Extract the (x, y) coordinate from the center of the cell holding the provided text.  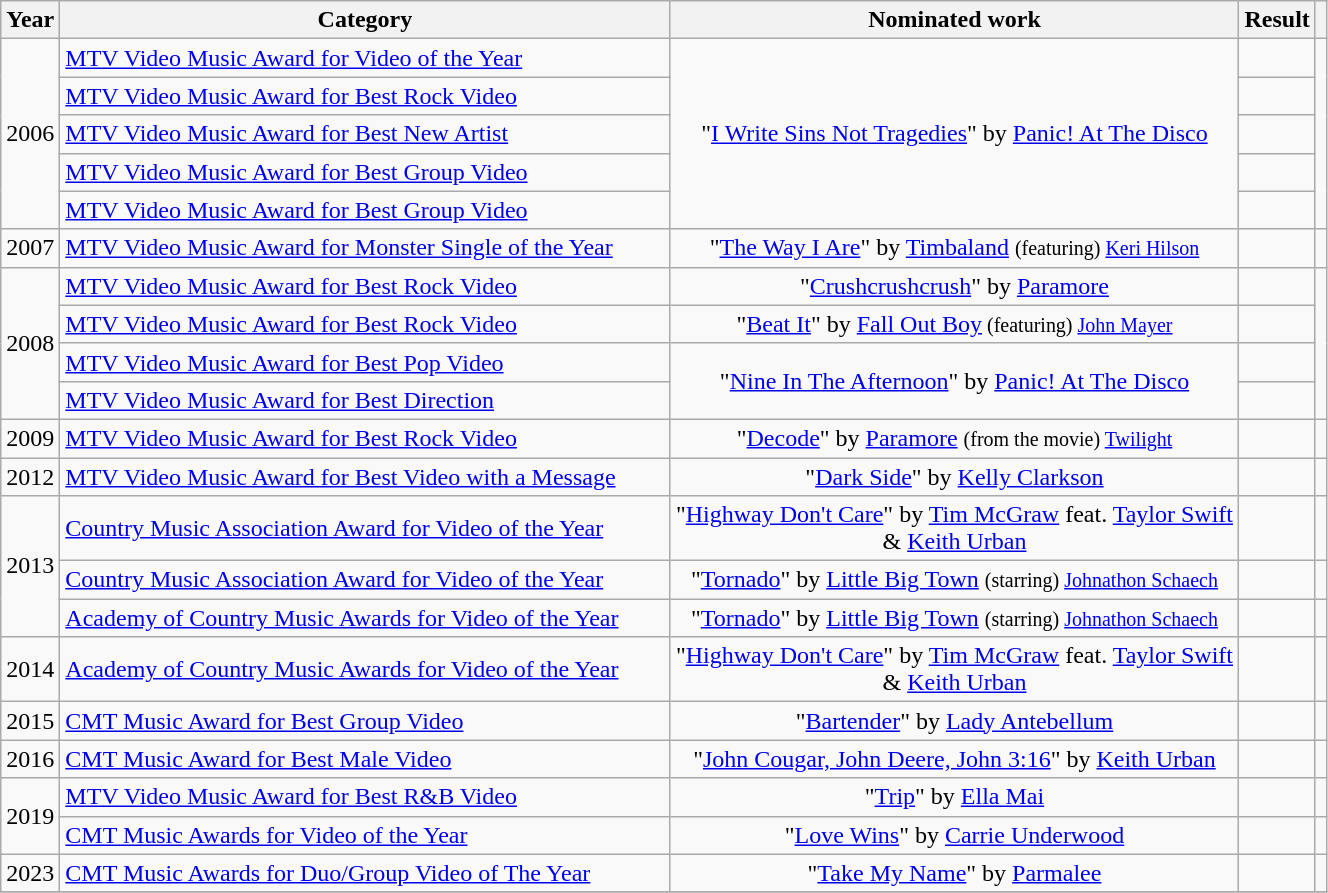
"John Cougar, John Deere, John 3:16" by Keith Urban (954, 759)
"Bartender" by Lady Antebellum (954, 721)
2023 (30, 873)
"Trip" by Ella Mai (954, 797)
2014 (30, 670)
"I Write Sins Not Tragedies" by Panic! At The Disco (954, 134)
"Nine In The Afternoon" by Panic! At The Disco (954, 381)
CMT Music Awards for Video of the Year (365, 835)
Category (365, 20)
CMT Music Award for Best Group Video (365, 721)
CMT Music Awards for Duo/Group Video of The Year (365, 873)
2006 (30, 134)
MTV Video Music Award for Best Video with a Message (365, 477)
MTV Video Music Award for Video of the Year (365, 58)
2009 (30, 438)
2008 (30, 343)
"Take My Name" by Parmalee (954, 873)
MTV Video Music Award for Best R&B Video (365, 797)
2016 (30, 759)
"Love Wins" by Carrie Underwood (954, 835)
2019 (30, 816)
2015 (30, 721)
2012 (30, 477)
"Decode" by Paramore (from the movie) Twilight (954, 438)
MTV Video Music Award for Best Pop Video (365, 362)
MTV Video Music Award for Best Direction (365, 400)
"The Way I Are" by Timbaland (featuring) Keri Hilson (954, 248)
MTV Video Music Award for Monster Single of the Year (365, 248)
Nominated work (954, 20)
"Crushcrushcrush" by Paramore (954, 286)
"Beat It" by Fall Out Boy (featuring) John Mayer (954, 324)
Year (30, 20)
Result (1277, 20)
2013 (30, 566)
2007 (30, 248)
"Dark Side" by Kelly Clarkson (954, 477)
MTV Video Music Award for Best New Artist (365, 134)
CMT Music Award for Best Male Video (365, 759)
